Pinpoint the cell where the given text exists, returning its (x, y) midpoint coordinate. 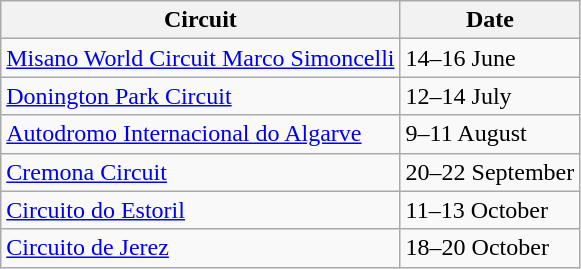
14–16 June (490, 58)
Cremona Circuit (200, 172)
Autodromo Internacional do Algarve (200, 134)
Date (490, 20)
11–13 October (490, 210)
Misano World Circuit Marco Simoncelli (200, 58)
Donington Park Circuit (200, 96)
Circuito de Jerez (200, 248)
20–22 September (490, 172)
Circuit (200, 20)
9–11 August (490, 134)
Circuito do Estoril (200, 210)
18–20 October (490, 248)
12–14 July (490, 96)
